Output the (X, Y) coordinate of the center of the cell containing the given text.  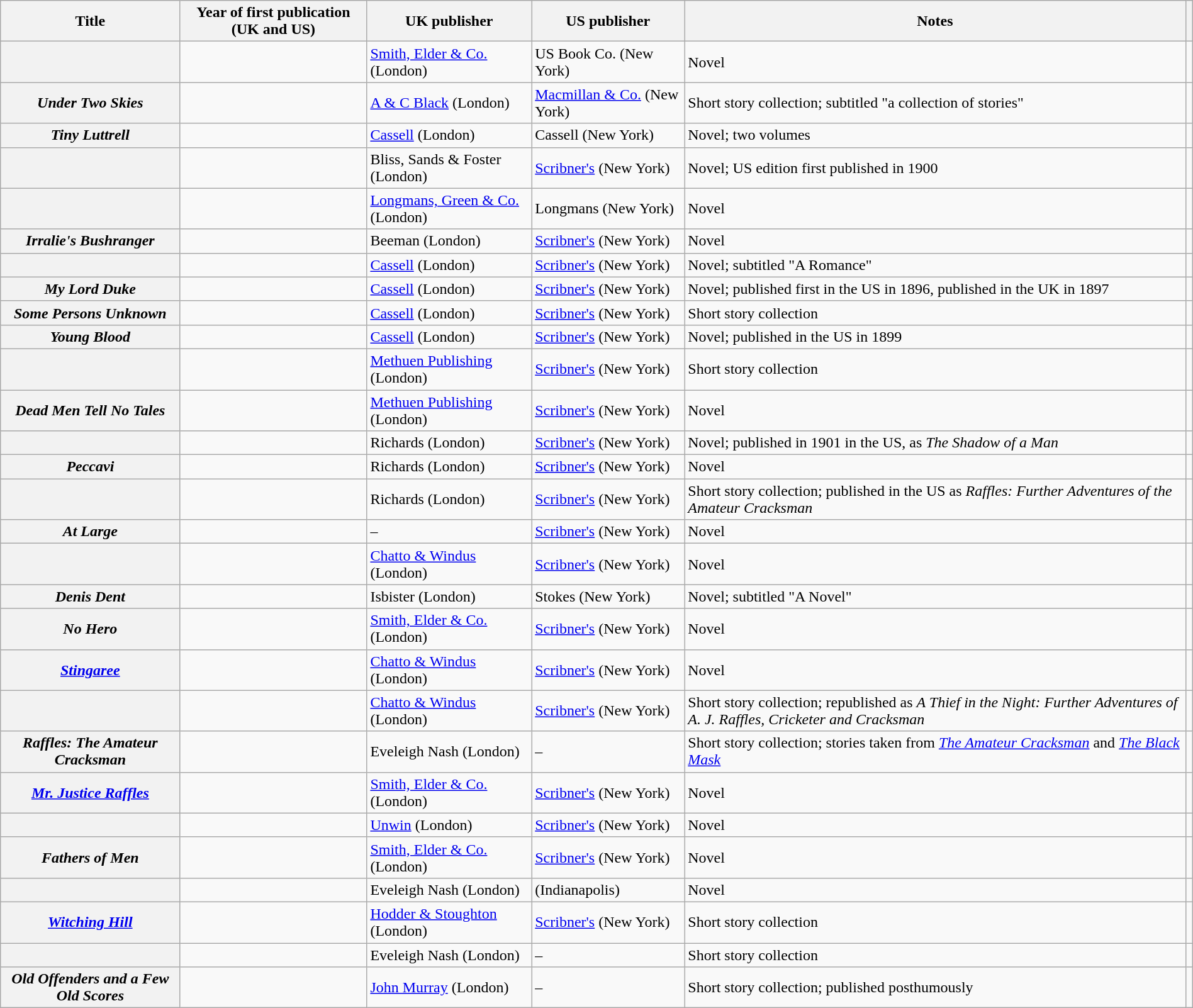
Notes (935, 21)
Stokes (New York) (608, 596)
Some Persons Unknown (91, 313)
US Book Co. (New York) (608, 62)
Novel; two volumes (935, 135)
Title (91, 21)
A & C Black (London) (449, 103)
Raffles: The Amateur Cracksman (91, 751)
Beeman (London) (449, 241)
Bliss, Sands & Foster (London) (449, 167)
Cassell (New York) (608, 135)
Old Offenders and a Few Old Scores (91, 988)
US publisher (608, 21)
Short story collection; subtitled "a collection of stories" (935, 103)
Stingaree (91, 669)
Short story collection; published posthumously (935, 988)
Longmans (New York) (608, 209)
Unwin (London) (449, 825)
Dead Men Tell No Tales (91, 410)
No Hero (91, 629)
Young Blood (91, 337)
Denis Dent (91, 596)
Novel; US edition first published in 1900 (935, 167)
Novel; published first in the US in 1896, published in the UK in 1897 (935, 289)
Short story collection; stories taken from The Amateur Cracksman and The Black Mask (935, 751)
Mr. Justice Raffles (91, 793)
Hodder & Stoughton (London) (449, 922)
Short story collection; republished as A Thief in the Night: Further Adventures of A. J. Raffles, Cricketer and Cracksman (935, 711)
Novel; subtitled "A Novel" (935, 596)
Tiny Luttrell (91, 135)
Novel; published in the US in 1899 (935, 337)
John Murray (London) (449, 988)
Fathers of Men (91, 857)
Under Two Skies (91, 103)
At Large (91, 532)
Irralie's Bushranger (91, 241)
Macmillan & Co. (New York) (608, 103)
Isbister (London) (449, 596)
Peccavi (91, 467)
Longmans, Green & Co. (London) (449, 209)
Year of first publication (UK and US) (273, 21)
Novel; published in 1901 in the US, as The Shadow of a Man (935, 443)
Witching Hill (91, 922)
Novel; subtitled "A Romance" (935, 265)
(Indianapolis) (608, 890)
UK publisher (449, 21)
My Lord Duke (91, 289)
Short story collection; published in the US as Raffles: Further Adventures of the Amateur Cracksman (935, 500)
